Find where the given text appears and provide that cell's center as (x, y) coordinate. 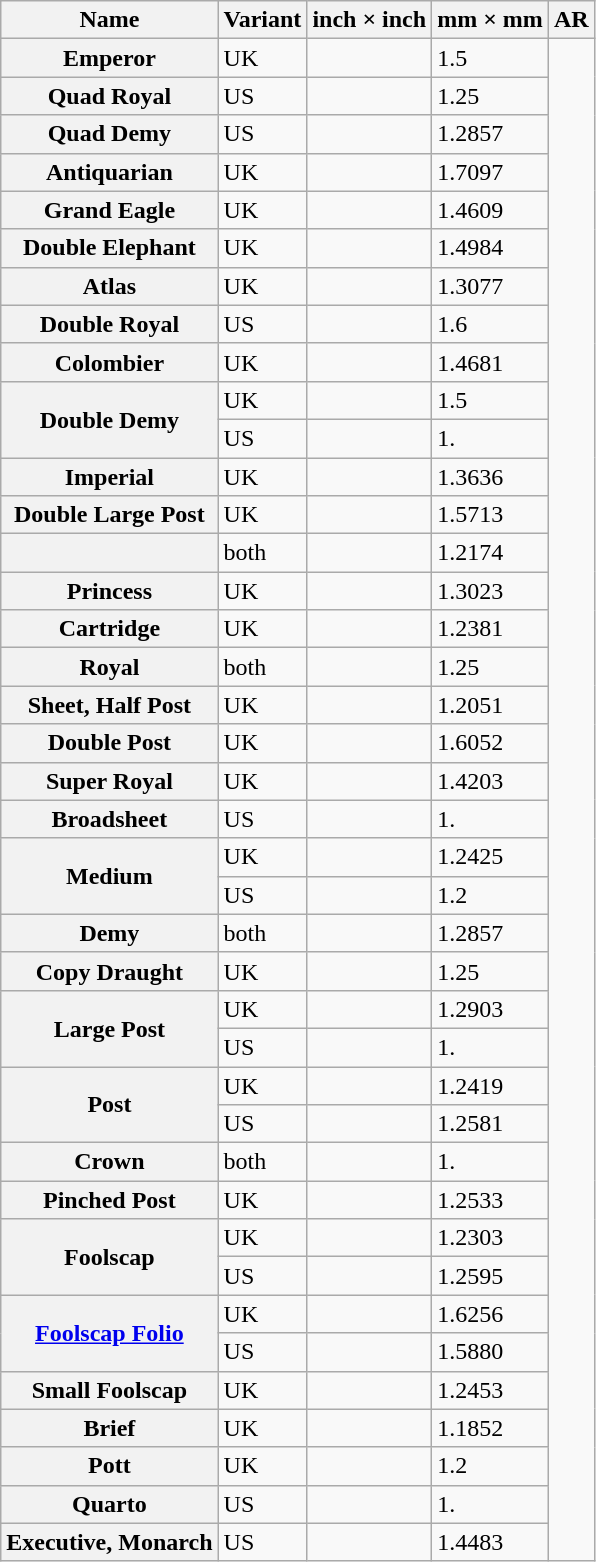
AR (571, 20)
1.3023 (490, 591)
1.3077 (490, 286)
Double Elephant (110, 248)
Variant (262, 20)
1.2419 (490, 1085)
Quad Demy (110, 134)
1.5880 (490, 1352)
Broadsheet (110, 819)
Small Foolscap (110, 1390)
Foolscap Folio (110, 1333)
1.6256 (490, 1314)
Princess (110, 591)
1.2051 (490, 705)
Royal (110, 667)
1.5713 (490, 515)
Grand Eagle (110, 210)
1.7097 (490, 172)
1.6 (490, 324)
1.4984 (490, 248)
1.2453 (490, 1390)
Brief (110, 1428)
1.2425 (490, 857)
1.4681 (490, 362)
Copy Draught (110, 971)
Double Royal (110, 324)
Medium (110, 876)
Crown (110, 1162)
inch × inch (370, 20)
1.2174 (490, 553)
Super Royal (110, 781)
Antiquarian (110, 172)
Post (110, 1104)
Cartridge (110, 629)
Double Post (110, 743)
Double Demy (110, 419)
1.2533 (490, 1200)
Double Large Post (110, 515)
Pinched Post (110, 1200)
1.2903 (490, 1009)
Quad Royal (110, 96)
Quarto (110, 1504)
1.2581 (490, 1124)
Pott (110, 1466)
Foolscap (110, 1257)
1.2381 (490, 629)
Atlas (110, 286)
1.4609 (490, 210)
Sheet, Half Post (110, 705)
Name (110, 20)
1.4203 (490, 781)
mm × mm (490, 20)
1.4483 (490, 1542)
1.2595 (490, 1276)
1.6052 (490, 743)
1.2303 (490, 1238)
Executive, Monarch (110, 1542)
Large Post (110, 1028)
Imperial (110, 477)
1.3636 (490, 477)
1.1852 (490, 1428)
Colombier (110, 362)
Emperor (110, 58)
Demy (110, 933)
